Output the [X, Y] coordinate of the center of the cell containing the given text.  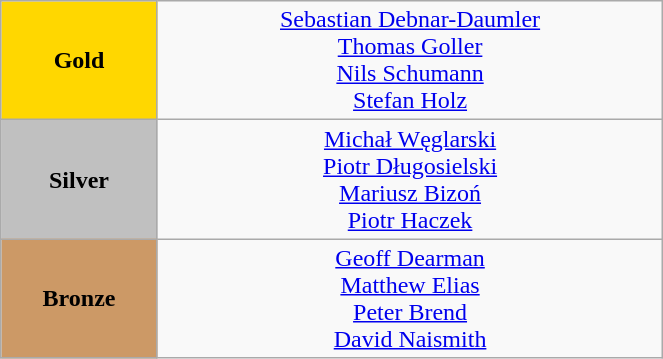
Silver [80, 180]
Sebastian Debnar-DaumlerThomas GollerNils SchumannStefan Holz [410, 60]
Gold [80, 60]
Geoff DearmanMatthew EliasPeter BrendDavid Naismith [410, 298]
Bronze [80, 298]
Michał WęglarskiPiotr DługosielskiMariusz BizońPiotr Haczek [410, 180]
